Pinpoint the cell where the given text exists, returning its (x, y) midpoint coordinate. 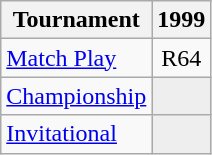
Championship (76, 96)
R64 (182, 58)
Match Play (76, 58)
Invitational (76, 134)
Tournament (76, 20)
1999 (182, 20)
